From the cell containing the given text, extract its center point as (X, Y) coordinate. 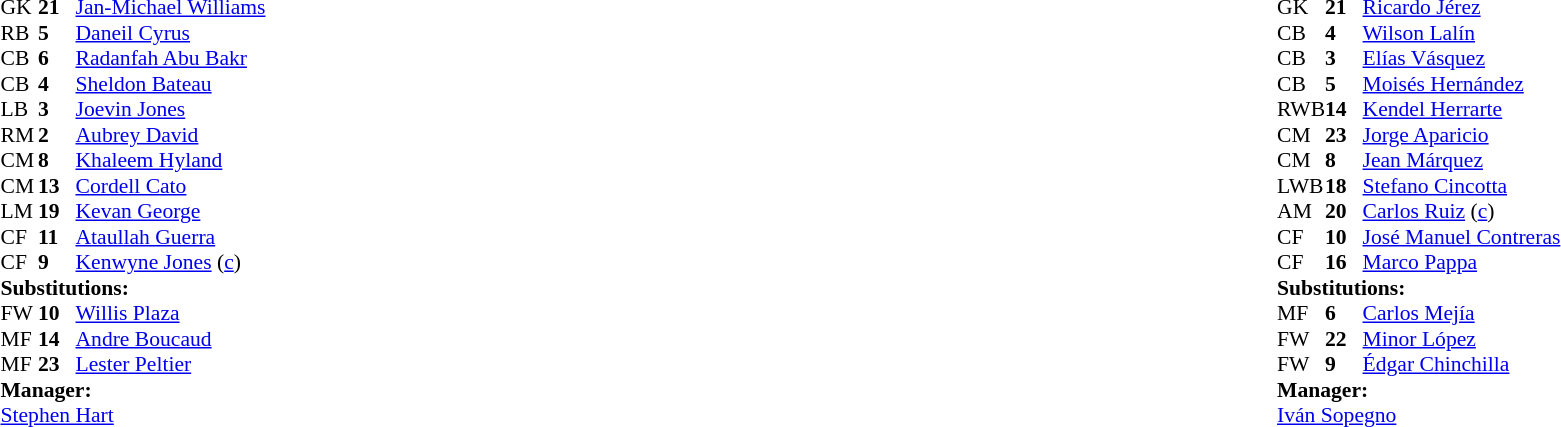
11 (57, 237)
Elías Vásquez (1462, 59)
Kendel Herrarte (1462, 109)
Ataullah Guerra (171, 237)
Cordell Cato (171, 186)
LB (19, 109)
Kenwyne Jones (c) (171, 263)
Jean Márquez (1462, 161)
LM (19, 211)
Carlos Mejía (1462, 313)
Aubrey David (171, 135)
13 (57, 186)
RWB (1301, 109)
20 (1344, 211)
AM (1301, 211)
2 (57, 135)
RB (19, 33)
Wilson Lalín (1462, 33)
16 (1344, 263)
Daneil Cyrus (171, 33)
Willis Plaza (171, 313)
José Manuel Contreras (1462, 237)
Carlos Ruiz (c) (1462, 211)
Kevan George (171, 211)
Khaleem Hyland (171, 161)
Stefano Cincotta (1462, 186)
Radanfah Abu Bakr (171, 59)
18 (1344, 186)
Édgar Chinchilla (1462, 365)
RM (19, 135)
LWB (1301, 186)
19 (57, 211)
Marco Pappa (1462, 263)
Jorge Aparicio (1462, 135)
Lester Peltier (171, 365)
Sheldon Bateau (171, 84)
22 (1344, 339)
Moisés Hernández (1462, 84)
Andre Boucaud (171, 339)
Minor López (1462, 339)
Joevin Jones (171, 109)
